For the text-containing cell, return its midpoint in (X, Y) coordinate format. 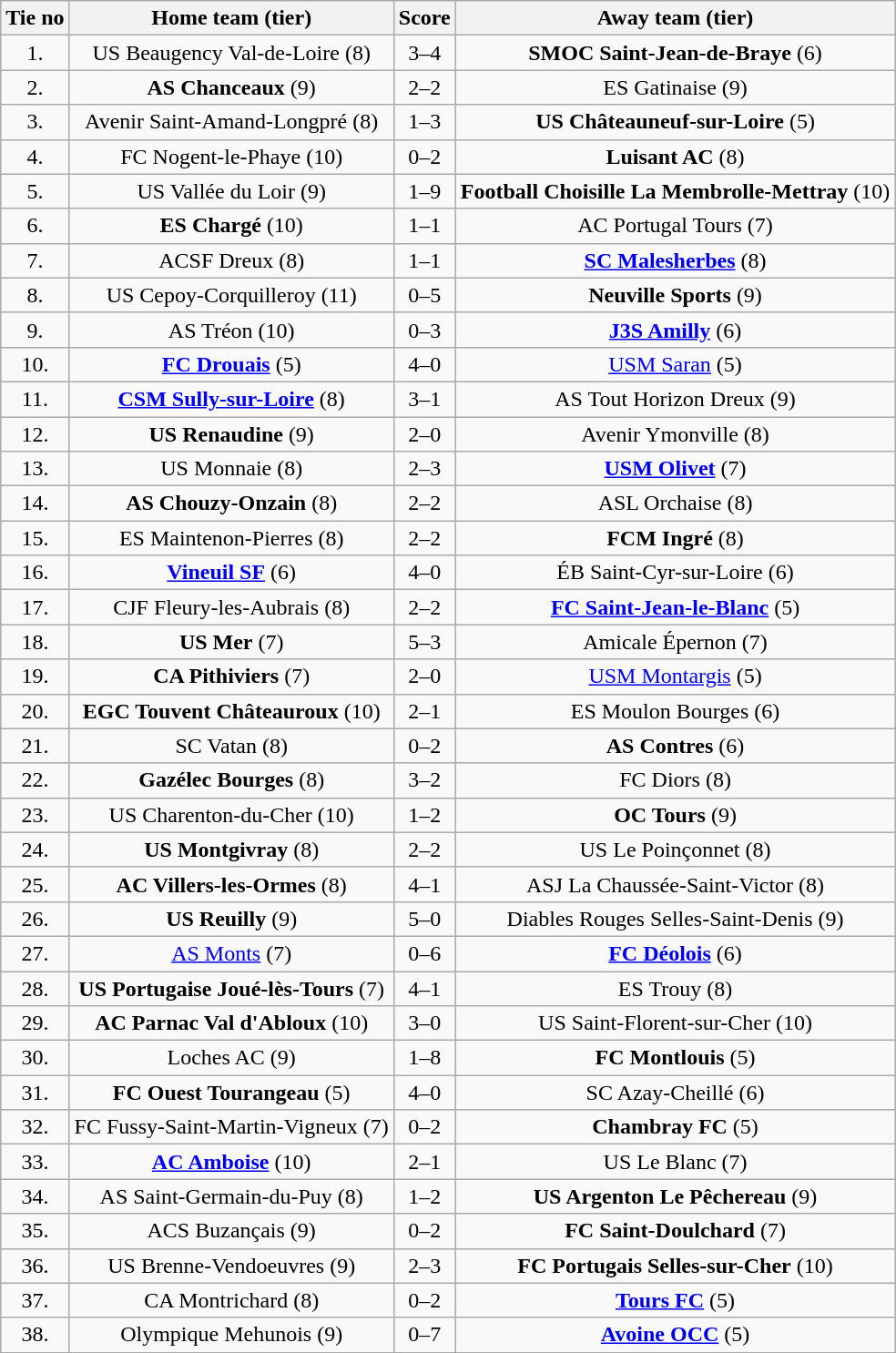
3–2 (424, 780)
5. (35, 191)
2. (35, 87)
CA Montrichard (8) (231, 1300)
7. (35, 260)
US Renaudine (9) (231, 434)
38. (35, 1335)
FC Drouais (5) (231, 364)
USM Olivet (7) (676, 469)
Olympique Mehunois (9) (231, 1335)
28. (35, 988)
ACSF Dreux (8) (231, 260)
12. (35, 434)
19. (35, 676)
23. (35, 815)
US Le Blanc (7) (676, 1162)
31. (35, 1093)
4. (35, 157)
34. (35, 1196)
Luisant AC (8) (676, 157)
USM Montargis (5) (676, 676)
ÉB Saint-Cyr-sur-Loire (6) (676, 573)
15. (35, 538)
20. (35, 711)
AC Villers-les-Ormes (8) (231, 884)
CSM Sully-sur-Loire (8) (231, 399)
ACS Buzançais (9) (231, 1231)
OC Tours (9) (676, 815)
USM Saran (5) (676, 364)
SC Malesherbes (8) (676, 260)
AS Monts (7) (231, 953)
AC Portugal Tours (7) (676, 226)
US Montgivray (8) (231, 849)
US Châteauneuf-sur-Loire (5) (676, 122)
AS Tréon (10) (231, 330)
Gazélec Bourges (8) (231, 780)
10. (35, 364)
Chambray FC (5) (676, 1127)
9. (35, 330)
24. (35, 849)
AC Amboise (10) (231, 1162)
FC Montlouis (5) (676, 1058)
US Cepoy-Corquilleroy (11) (231, 295)
0–7 (424, 1335)
FC Portugais Selles-sur-Cher (10) (676, 1266)
FC Nogent-le-Phaye (10) (231, 157)
ES Chargé (10) (231, 226)
33. (35, 1162)
Avenir Saint-Amand-Longpré (8) (231, 122)
27. (35, 953)
SMOC Saint-Jean-de-Braye (6) (676, 53)
21. (35, 746)
Tours FC (5) (676, 1300)
8. (35, 295)
ASJ La Chaussée-Saint-Victor (8) (676, 884)
Tie no (35, 18)
FC Saint-Doulchard (7) (676, 1231)
6. (35, 226)
US Reuilly (9) (231, 919)
US Saint-Florent-sur-Cher (10) (676, 1023)
CJF Fleury-les-Aubrais (8) (231, 607)
Vineuil SF (6) (231, 573)
ASL Orchaise (8) (676, 504)
30. (35, 1058)
1. (35, 53)
AS Tout Horizon Dreux (9) (676, 399)
0–5 (424, 295)
FCM Ingré (8) (676, 538)
FC Saint-Jean-le-Blanc (5) (676, 607)
FC Déolois (6) (676, 953)
Football Choisille La Membrolle-Mettray (10) (676, 191)
29. (35, 1023)
FC Ouest Tourangeau (5) (231, 1093)
FC Diors (8) (676, 780)
18. (35, 642)
3–1 (424, 399)
0–6 (424, 953)
26. (35, 919)
Amicale Épernon (7) (676, 642)
32. (35, 1127)
35. (35, 1231)
3–0 (424, 1023)
Neuville Sports (9) (676, 295)
14. (35, 504)
US Charenton-du-Cher (10) (231, 815)
AS Chanceaux (9) (231, 87)
13. (35, 469)
ES Maintenon-Pierres (8) (231, 538)
3. (35, 122)
3–4 (424, 53)
J3S Amilly (6) (676, 330)
US Argenton Le Pêchereau (9) (676, 1196)
16. (35, 573)
US Portugaise Joué-lès-Tours (7) (231, 988)
Loches AC (9) (231, 1058)
Avoine OCC (5) (676, 1335)
1–8 (424, 1058)
US Brenne-Vendoeuvres (9) (231, 1266)
17. (35, 607)
0–3 (424, 330)
36. (35, 1266)
SC Vatan (8) (231, 746)
1–9 (424, 191)
US Vallée du Loir (9) (231, 191)
US Le Poinçonnet (8) (676, 849)
5–0 (424, 919)
CA Pithiviers (7) (231, 676)
US Beaugency Val-de-Loire (8) (231, 53)
22. (35, 780)
Avenir Ymonville (8) (676, 434)
AS Contres (6) (676, 746)
1–3 (424, 122)
11. (35, 399)
Home team (tier) (231, 18)
FC Fussy-Saint-Martin-Vigneux (7) (231, 1127)
AC Parnac Val d'Abloux (10) (231, 1023)
25. (35, 884)
Away team (tier) (676, 18)
ES Gatinaise (9) (676, 87)
Score (424, 18)
US Mer (7) (231, 642)
AS Saint-Germain-du-Puy (8) (231, 1196)
ES Moulon Bourges (6) (676, 711)
5–3 (424, 642)
ES Trouy (8) (676, 988)
US Monnaie (8) (231, 469)
37. (35, 1300)
AS Chouzy-Onzain (8) (231, 504)
EGC Touvent Châteauroux (10) (231, 711)
SC Azay-Cheillé (6) (676, 1093)
Diables Rouges Selles-Saint-Denis (9) (676, 919)
